Return [X, Y] of the center of cell containing provided text 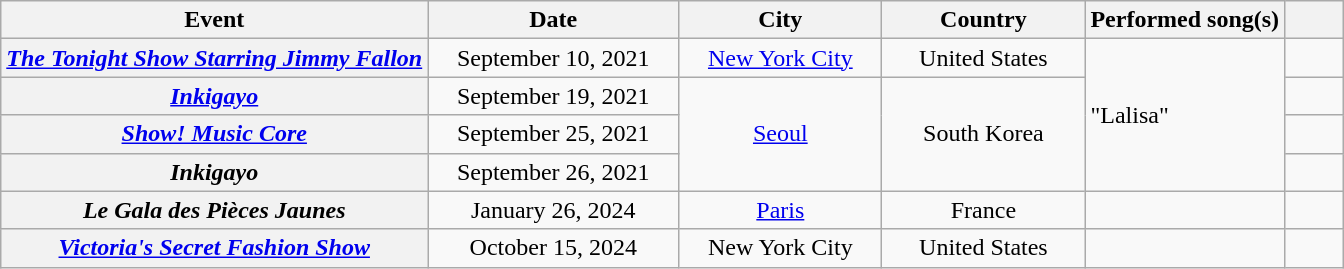
Show! Music Core [214, 134]
Paris [780, 210]
September 26, 2021 [554, 172]
The Tonight Show Starring Jimmy Fallon [214, 58]
Performed song(s) [1185, 20]
South Korea [984, 134]
Victoria's Secret Fashion Show [214, 248]
Event [214, 20]
October 15, 2024 [554, 248]
Date [554, 20]
Seoul [780, 134]
September 19, 2021 [554, 96]
Country [984, 20]
City [780, 20]
September 25, 2021 [554, 134]
September 10, 2021 [554, 58]
January 26, 2024 [554, 210]
"Lalisa" [1185, 115]
Le Gala des Pièces Jaunes [214, 210]
France [984, 210]
